Detect which cell encompasses the target text, then output its (X, Y) center coordinate. 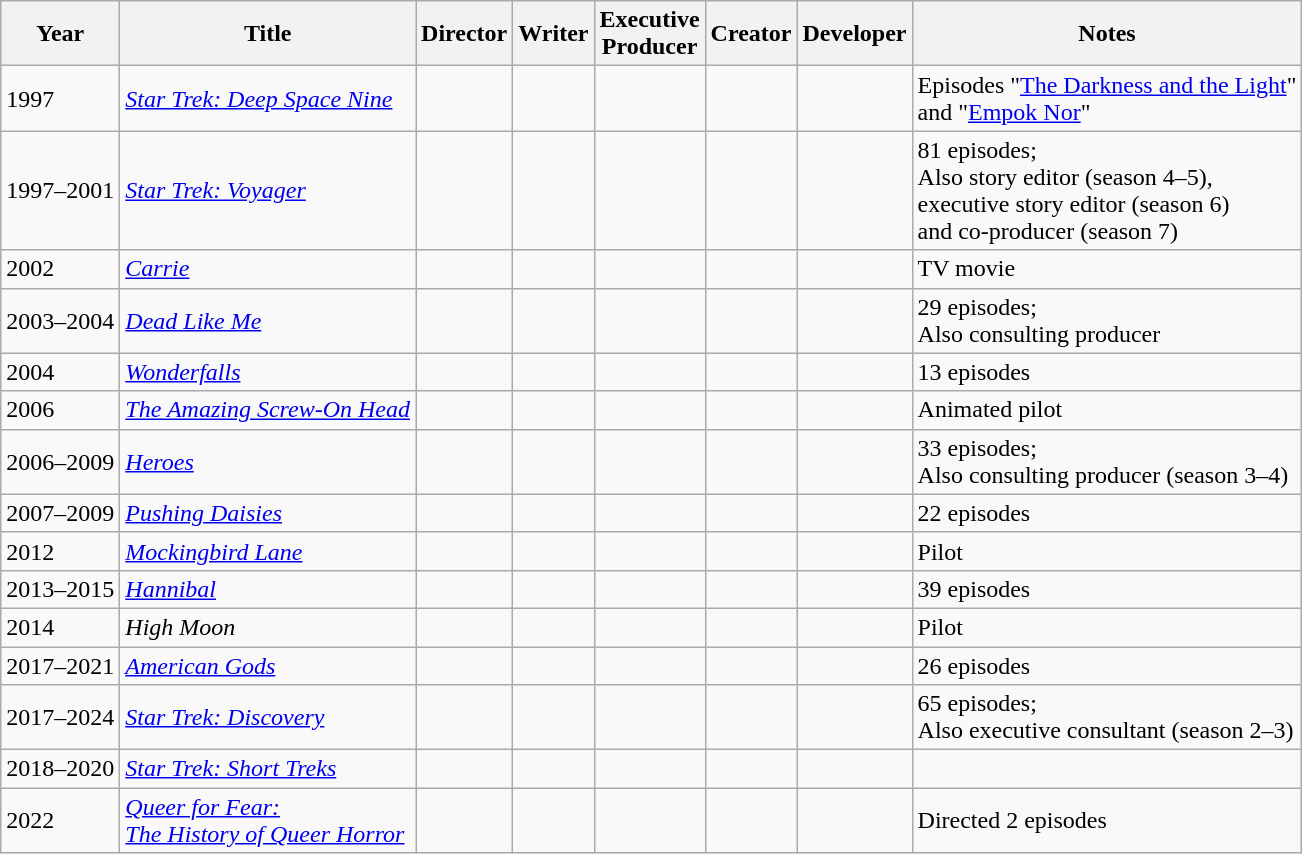
65 episodes;Also executive consultant (season 2–3) (1107, 718)
2007–2009 (60, 513)
Year (60, 34)
33 episodes;Also consulting producer (season 3–4) (1107, 462)
1997–2001 (60, 190)
22 episodes (1107, 513)
2022 (60, 820)
ExecutiveProducer (650, 34)
2013–2015 (60, 589)
Creator (751, 34)
39 episodes (1107, 589)
American Gods (268, 665)
26 episodes (1107, 665)
Star Trek: Discovery (268, 718)
Title (268, 34)
2018–2020 (60, 769)
2006–2009 (60, 462)
2012 (60, 551)
81 episodes;Also story editor (season 4–5),executive story editor (season 6)and co-producer (season 7) (1107, 190)
Hannibal (268, 589)
Star Trek: Deep Space Nine (268, 98)
29 episodes;Also consulting producer (1107, 320)
13 episodes (1107, 372)
Episodes "The Darkness and the Light"and "Empok Nor" (1107, 98)
Queer for Fear:The History of Queer Horror (268, 820)
2003–2004 (60, 320)
Animated pilot (1107, 410)
Star Trek: Short Treks (268, 769)
High Moon (268, 627)
Mockingbird Lane (268, 551)
Carrie (268, 269)
2014 (60, 627)
2017–2024 (60, 718)
Writer (554, 34)
Director (464, 34)
Pushing Daisies (268, 513)
2017–2021 (60, 665)
The Amazing Screw-On Head (268, 410)
2006 (60, 410)
Wonderfalls (268, 372)
TV movie (1107, 269)
Heroes (268, 462)
Developer (854, 34)
2004 (60, 372)
2002 (60, 269)
1997 (60, 98)
Dead Like Me (268, 320)
Notes (1107, 34)
Star Trek: Voyager (268, 190)
Directed 2 episodes (1107, 820)
